Detect which cell encompasses the target text, then output its (x, y) center coordinate. 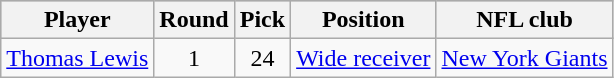
NFL club (524, 20)
1 (194, 58)
Round (194, 20)
New York Giants (524, 58)
Thomas Lewis (78, 58)
Pick (262, 20)
Player (78, 20)
Wide receiver (364, 58)
24 (262, 58)
Position (364, 20)
